From the cell containing the given text, extract its center point as [x, y] coordinate. 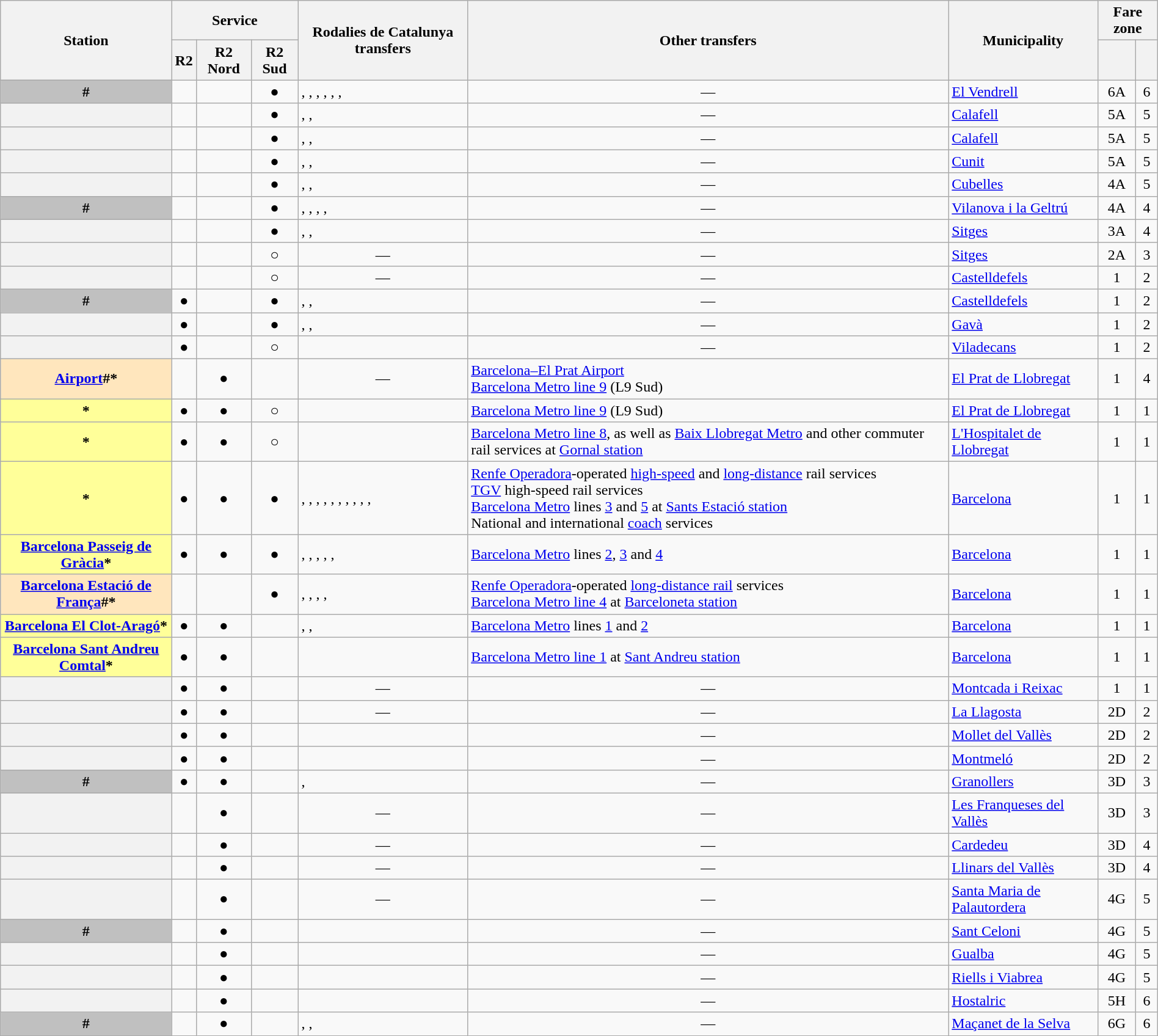
Les Franqueses del Vallès [1023, 812]
6A [1116, 92]
Barcelona Passeig de Gràcia* [86, 555]
2A [1116, 254]
, , , , , , , , , , [383, 498]
Other transfers [708, 40]
R2 Nord [224, 60]
Mollet del Vallès [1023, 735]
Barcelona Estació de França#* [86, 594]
L'Hospitalet de Llobregat [1023, 442]
, , , , , , [383, 92]
Sant Celoni [1023, 931]
5H [1116, 1001]
Viladecans [1023, 348]
Airport#* [86, 379]
Gavà [1023, 324]
Granollers [1023, 781]
Maçanet de la Selva [1023, 1024]
, , , , , [383, 555]
Montcada i Reixac [1023, 688]
Barcelona El Clot-Aragó* [86, 626]
R2 Sud [275, 60]
Barcelona Metro lines 1 and 2 [708, 626]
Renfe Operadora-operated long-distance rail services Barcelona Metro line 4 at Barceloneta station [708, 594]
Santa Maria de Palautordera [1023, 899]
Municipality [1023, 40]
Montmeló [1023, 758]
La Llagosta [1023, 712]
6G [1116, 1024]
Gualba [1023, 954]
Barcelona Sant Andreu Comtal* [86, 657]
Barcelona Metro line 9 (L9 Sud) [708, 410]
R2 [184, 60]
Cardedeu [1023, 845]
Barcelona–El Prat Airport Barcelona Metro line 9 (L9 Sud) [708, 379]
Hostalric [1023, 1001]
Riells i Viabrea [1023, 977]
3A [1116, 231]
Barcelona Metro line 8, as well as Baix Llobregat Metro and other commuter rail services at Gornal station [708, 442]
Vilanova i la Geltrú [1023, 208]
Cunit [1023, 161]
Service [235, 21]
Fare zone [1127, 21]
Station [86, 40]
Rodalies de Catalunya transfers [383, 40]
El Vendrell [1023, 92]
Barcelona Metro lines 2, 3 and 4 [708, 555]
Cubelles [1023, 184]
Barcelona Metro line 1 at Sant Andreu station [708, 657]
Llinars del Vallès [1023, 868]
, [383, 781]
